Return the (x, y) coordinate for the center point of the cell that contains the specified text.  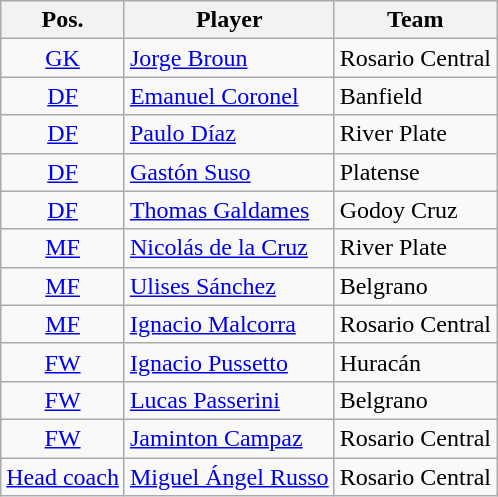
Head coach (63, 477)
Emanuel Coronel (229, 96)
Nicolás de la Cruz (229, 248)
Huracán (415, 362)
Platense (415, 172)
Banfield (415, 96)
Paulo Díaz (229, 134)
Thomas Galdames (229, 210)
Lucas Passerini (229, 400)
Jorge Broun (229, 58)
Player (229, 20)
Ignacio Pussetto (229, 362)
Jaminton Campaz (229, 438)
Pos. (63, 20)
Team (415, 20)
GK (63, 58)
Ulises Sánchez (229, 286)
Gastón Suso (229, 172)
Ignacio Malcorra (229, 324)
Godoy Cruz (415, 210)
Miguel Ángel Russo (229, 477)
